Locate the cell with the specified text and output its (X, Y) center coordinate. 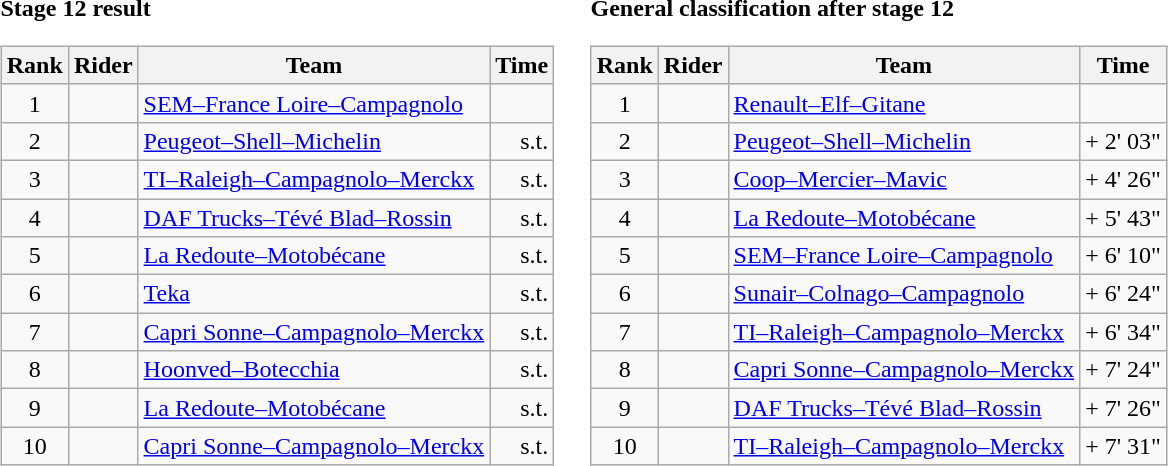
+ 7' 31" (1124, 446)
+ 6' 34" (1124, 332)
+ 6' 10" (1124, 256)
Renault–Elf–Gitane (904, 103)
Sunair–Colnago–Campagnolo (904, 294)
+ 7' 26" (1124, 408)
+ 2' 03" (1124, 141)
+ 5' 43" (1124, 217)
+ 6' 24" (1124, 294)
Coop–Mercier–Mavic (904, 179)
+ 4' 26" (1124, 179)
Teka (314, 294)
Hoonved–Botecchia (314, 370)
+ 7' 24" (1124, 370)
